Detect which cell encompasses the target text, then output its (X, Y) center coordinate. 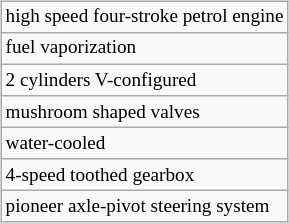
4-speed toothed gearbox (144, 175)
water-cooled (144, 144)
fuel vaporization (144, 49)
pioneer axle-pivot steering system (144, 207)
high speed four-stroke petrol engine (144, 17)
mushroom shaped valves (144, 112)
2 cylinders V-configured (144, 80)
